Output the (X, Y) coordinate of the center of the cell containing the given text.  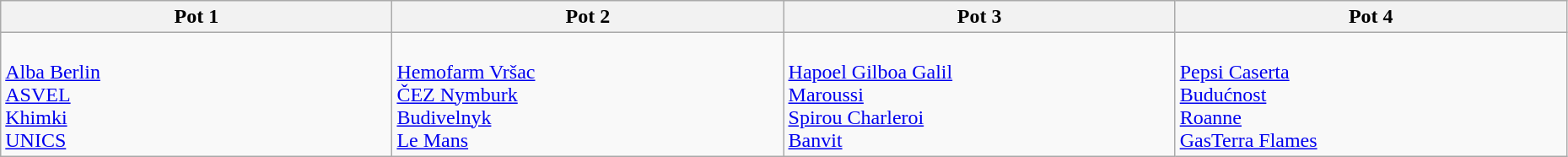
Pot 2 (588, 17)
Hapoel Gilboa Galil Maroussi Spirou Charleroi Banvit (979, 95)
Pot 3 (979, 17)
Pot 4 (1371, 17)
Pot 1 (197, 17)
Alba Berlin ASVEL Khimki UNICS (197, 95)
Pepsi Caserta Budućnost Roanne GasTerra Flames (1371, 95)
Hemofarm Vršac ČEZ Nymburk Budivelnyk Le Mans (588, 95)
